Return [X, Y] of the center of cell containing provided text 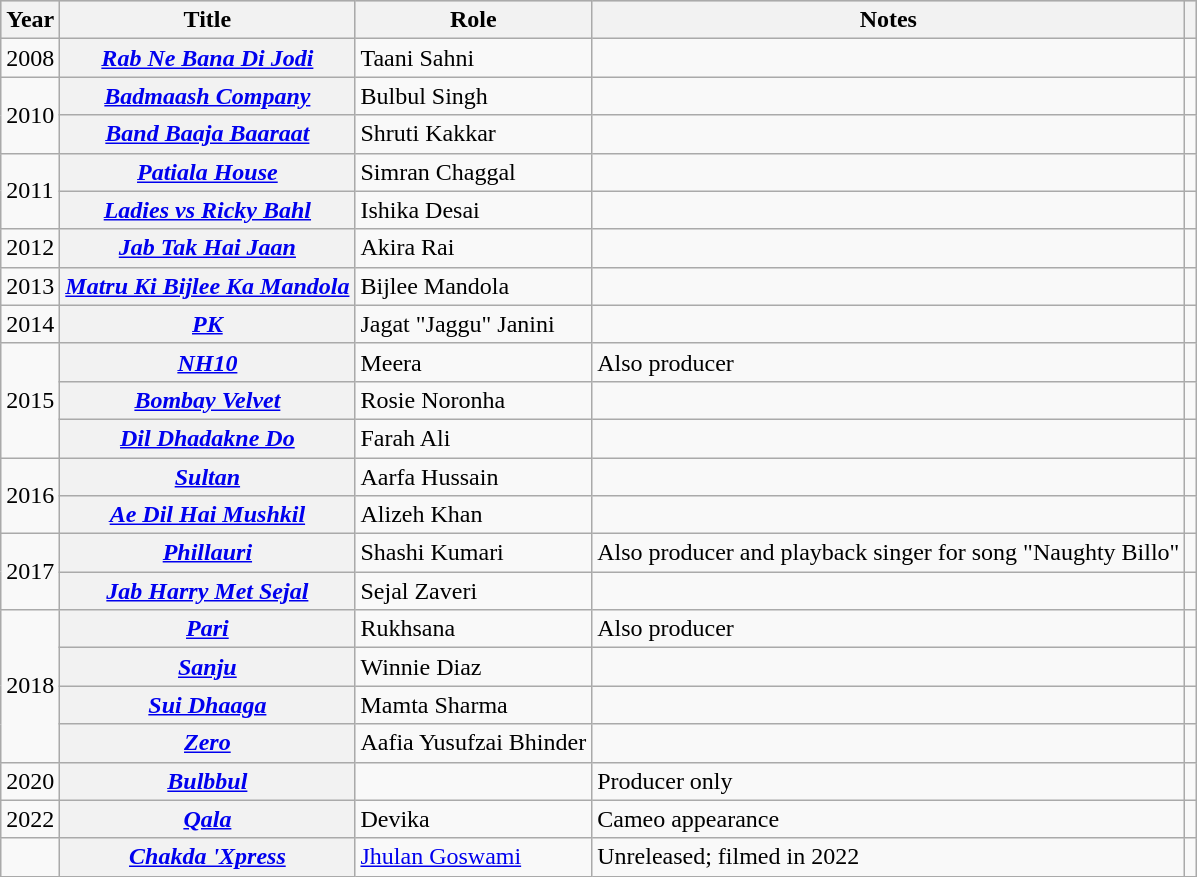
Matru Ki Bijlee Ka Mandola [208, 286]
Farah Ali [474, 438]
Sanju [208, 667]
2012 [30, 248]
Qala [208, 819]
2017 [30, 572]
Bulbbul [208, 781]
Winnie Diaz [474, 667]
2013 [30, 286]
2016 [30, 496]
Notes [888, 20]
Dil Dhadakne Do [208, 438]
Rosie Noronha [474, 400]
Role [474, 20]
Rukhsana [474, 629]
2022 [30, 819]
2011 [30, 191]
Cameo appearance [888, 819]
Jab Tak Hai Jaan [208, 248]
Mamta Sharma [474, 705]
2008 [30, 58]
Taani Sahni [474, 58]
Jagat "Jaggu" Janini [474, 324]
Year [30, 20]
2010 [30, 115]
Bombay Velvet [208, 400]
NH10 [208, 362]
Ladies vs Ricky Bahl [208, 210]
Ishika Desai [474, 210]
Title [208, 20]
Zero [208, 743]
Devika [474, 819]
Ae Dil Hai Mushkil [208, 515]
Sultan [208, 477]
Producer only [888, 781]
Shashi Kumari [474, 553]
Badmaash Company [208, 96]
Rab Ne Bana Di Jodi [208, 58]
Unreleased; filmed in 2022 [888, 857]
Chakda 'Xpress [208, 857]
Aarfa Hussain [474, 477]
Bijlee Mandola [474, 286]
Phillauri [208, 553]
Jab Harry Met Sejal [208, 591]
Pari [208, 629]
Band Baaja Baaraat [208, 134]
2020 [30, 781]
Sui Dhaaga [208, 705]
Aafia Yusufzai Bhinder [474, 743]
2015 [30, 400]
Bulbul Singh [474, 96]
PK [208, 324]
Shruti Kakkar [474, 134]
2018 [30, 686]
Also producer and playback singer for song "Naughty Billo" [888, 553]
2014 [30, 324]
Sejal Zaveri [474, 591]
Patiala House [208, 172]
Jhulan Goswami [474, 857]
Alizeh Khan [474, 515]
Akira Rai [474, 248]
Simran Chaggal [474, 172]
Meera [474, 362]
